Output the [x, y] coordinate of the center of the cell containing the given text.  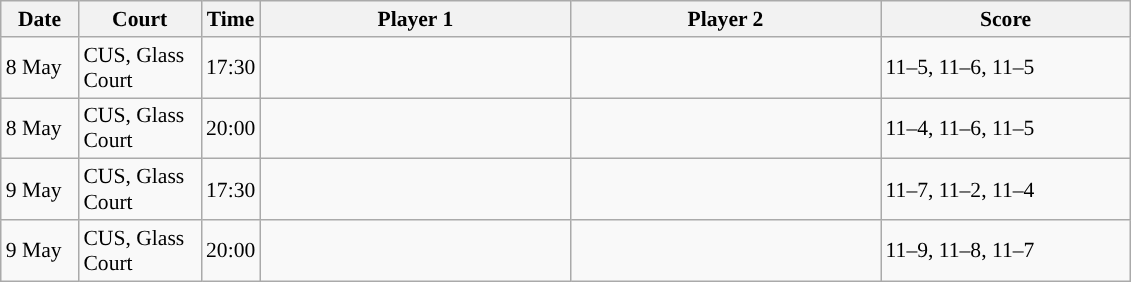
Court [140, 19]
11–9, 11–8, 11–7 [1006, 250]
11–4, 11–6, 11–5 [1006, 128]
Date [40, 19]
Time [230, 19]
Player 2 [725, 19]
11–5, 11–6, 11–5 [1006, 68]
Player 1 [415, 19]
11–7, 11–2, 11–4 [1006, 190]
Score [1006, 19]
